From the cell containing the given text, extract its center point as [x, y] coordinate. 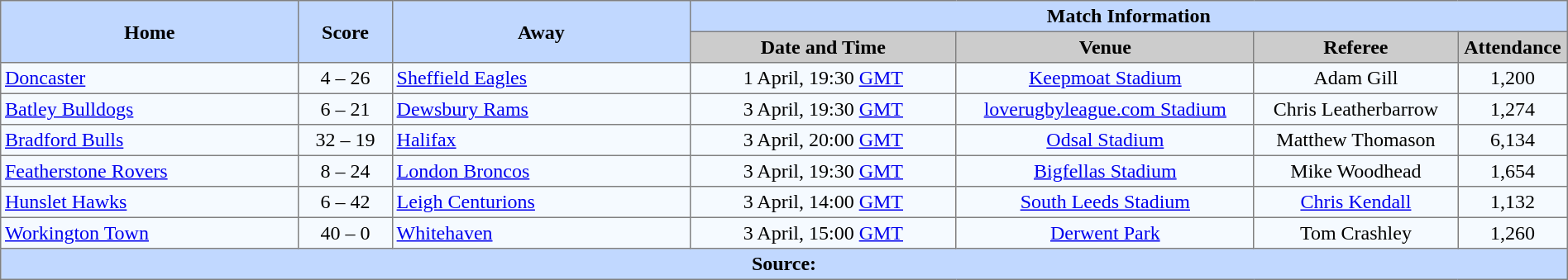
3 April, 15:00 GMT [823, 233]
1,654 [1513, 171]
Mike Woodhead [1355, 171]
3 April, 14:00 GMT [823, 202]
6 – 21 [346, 109]
Batley Bulldogs [150, 109]
Dewsbury Rams [541, 109]
1,274 [1513, 109]
Workington Town [150, 233]
8 – 24 [346, 171]
Attendance [1513, 47]
Doncaster [150, 78]
Derwent Park [1105, 233]
Matthew Thomason [1355, 140]
Score [346, 31]
Sheffield Eagles [541, 78]
Bigfellas Stadium [1105, 171]
Odsal Stadium [1105, 140]
1,260 [1513, 233]
Match Information [1128, 17]
1 April, 19:30 GMT [823, 78]
Leigh Centurions [541, 202]
Venue [1105, 47]
loverugbyleague.com Stadium [1105, 109]
Source: [784, 264]
Whitehaven [541, 233]
Referee [1355, 47]
Away [541, 31]
Featherstone Rovers [150, 171]
Bradford Bulls [150, 140]
4 – 26 [346, 78]
3 April, 20:00 GMT [823, 140]
Hunslet Hawks [150, 202]
Chris Leatherbarrow [1355, 109]
Tom Crashley [1355, 233]
London Broncos [541, 171]
Halifax [541, 140]
Chris Kendall [1355, 202]
Date and Time [823, 47]
6,134 [1513, 140]
40 – 0 [346, 233]
6 – 42 [346, 202]
Keepmoat Stadium [1105, 78]
South Leeds Stadium [1105, 202]
Adam Gill [1355, 78]
32 – 19 [346, 140]
1,200 [1513, 78]
1,132 [1513, 202]
Home [150, 31]
